From the cell containing the given text, extract its center point as (X, Y) coordinate. 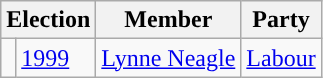
Party (281, 20)
Labour (281, 58)
Election (48, 20)
Lynne Neagle (168, 58)
1999 (56, 58)
Member (168, 20)
